Find where the given text appears and provide that cell's center as (X, Y) coordinate. 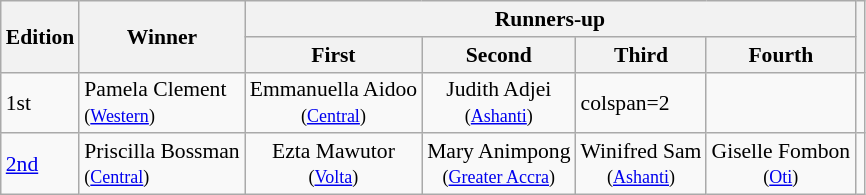
Mary Animpong(Greater Accra) (498, 164)
Second (498, 55)
2nd (40, 164)
Priscilla Bossman(Central) (162, 164)
Pamela Clement(Western) (162, 102)
Ezta Mawutor(Volta) (334, 164)
Third (642, 55)
Winner (162, 36)
1st (40, 102)
Giselle Fombon(Oti) (780, 164)
Winifred Sam(Ashanti) (642, 164)
Judith Adjei(Ashanti) (498, 102)
Edition (40, 36)
First (334, 55)
Emmanuella Aidoo(Central) (334, 102)
Runners-up (550, 19)
Fourth (780, 55)
colspan=2 (642, 102)
